Scan for the cell matching the given text and deliver its [X, Y] coordinate at center. 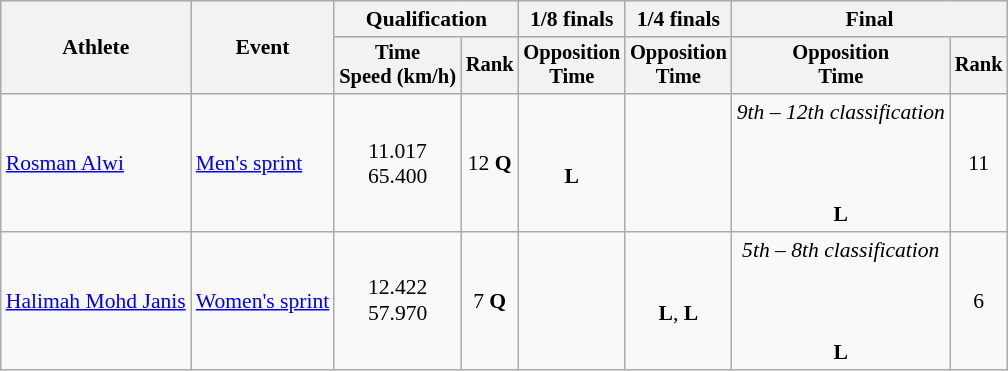
L, L [678, 301]
1/4 finals [678, 19]
1/8 finals [572, 19]
12.42257.970 [398, 301]
9th – 12th classificationL [841, 163]
Event [263, 48]
5th – 8th classificationL [841, 301]
7 Q [490, 301]
Qualification [426, 19]
11.01765.400 [398, 163]
6 [979, 301]
Final [870, 19]
Men's sprint [263, 163]
11 [979, 163]
L [572, 163]
Women's sprint [263, 301]
Athlete [96, 48]
TimeSpeed (km/h) [398, 66]
Halimah Mohd Janis [96, 301]
12 Q [490, 163]
Rosman Alwi [96, 163]
